From the cell containing the given text, extract its center point as [X, Y] coordinate. 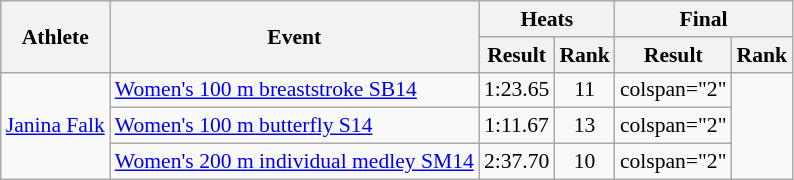
Women's 100 m butterfly S14 [294, 126]
10 [584, 162]
Athlete [56, 36]
11 [584, 90]
Women's 200 m individual medley SM14 [294, 162]
1:23.65 [516, 90]
2:37.70 [516, 162]
Event [294, 36]
1:11.67 [516, 126]
Final [704, 19]
Janina Falk [56, 126]
Heats [547, 19]
13 [584, 126]
Women's 100 m breaststroke SB14 [294, 90]
